Determine the [x, y] coordinate at the center of the cell enclosing the given text.  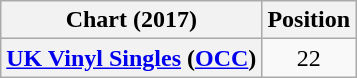
22 [309, 58]
UK Vinyl Singles (OCC) [132, 58]
Position [309, 20]
Chart (2017) [132, 20]
